Determine the [x, y] coordinate at the center of the cell enclosing the given text.  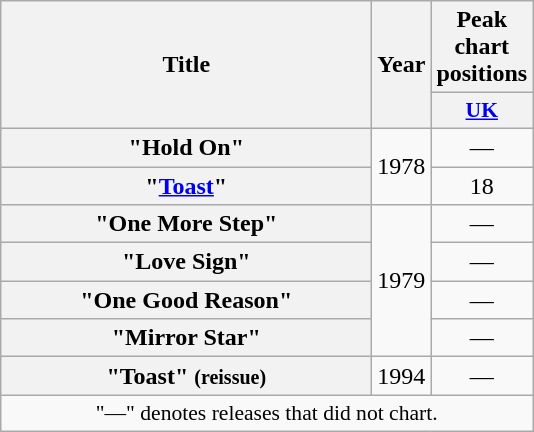
"Love Sign" [186, 262]
"Mirror Star" [186, 338]
"Toast" (reissue) [186, 376]
Peak chart positions [482, 47]
Title [186, 65]
UK [482, 111]
1979 [402, 281]
"One Good Reason" [186, 300]
"—" denotes releases that did not chart. [267, 413]
1978 [402, 166]
18 [482, 185]
"One More Step" [186, 224]
Year [402, 65]
"Hold On" [186, 147]
1994 [402, 376]
"Toast" [186, 185]
